For the text-containing cell, return its midpoint in [x, y] coordinate format. 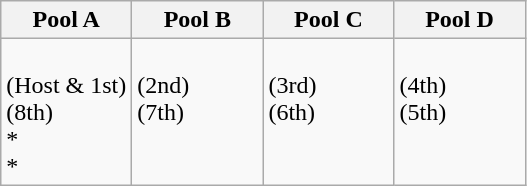
Pool D [460, 20]
Pool A [66, 20]
(Host & 1st) (8th) * * [66, 112]
(2nd) (7th) [198, 112]
Pool C [328, 20]
Pool B [198, 20]
(3rd) (6th) [328, 112]
(4th) (5th) [460, 112]
